Find where the given text appears and provide that cell's center as [x, y] coordinate. 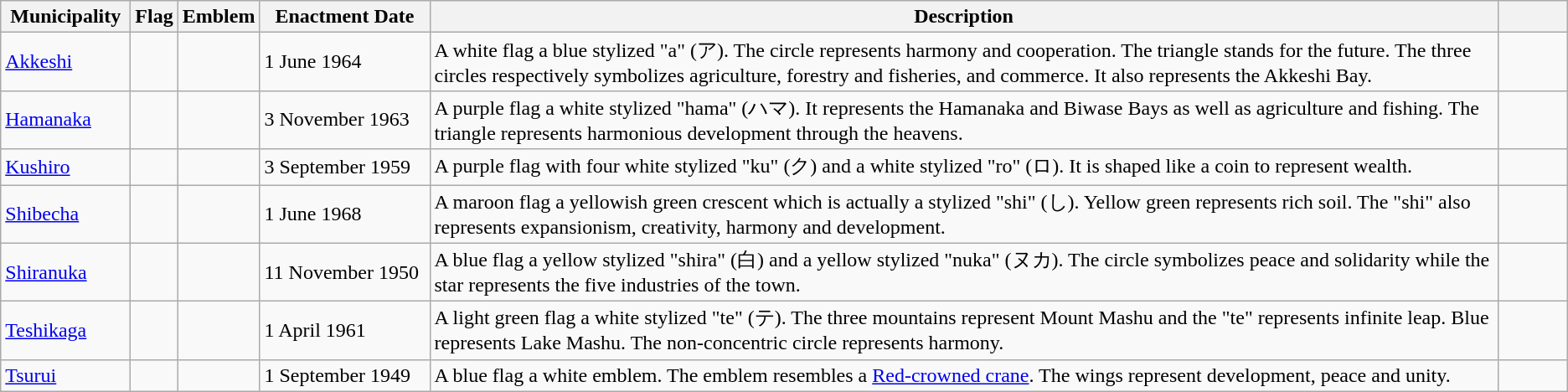
1 June 1968 [345, 214]
1 September 1949 [345, 375]
Emblem [219, 17]
A blue flag a white emblem. The emblem resembles a Red-crowned crane. The wings represent development, peace and unity. [963, 375]
Flag [154, 17]
Shiranuka [65, 272]
3 September 1959 [345, 168]
3 November 1963 [345, 120]
11 November 1950 [345, 272]
Municipality [65, 17]
Teshikaga [65, 331]
Tsurui [65, 375]
Hamanaka [65, 120]
Shibecha [65, 214]
1 June 1964 [345, 62]
Enactment Date [345, 17]
Akkeshi [65, 62]
Kushiro [65, 168]
A purple flag with four white stylized "ku" (ク) and a white stylized "ro" (ロ). It is shaped like a coin to represent wealth. [963, 168]
1 April 1961 [345, 331]
Description [963, 17]
